Provide the [x, y] coordinate of the cell's center where the given text is located.  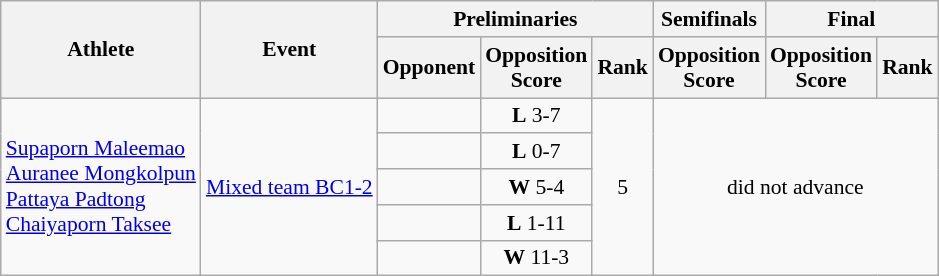
Preliminaries [516, 19]
Athlete [101, 50]
Semifinals [709, 19]
Mixed team BC1-2 [290, 187]
Final [852, 19]
W 11-3 [536, 258]
L 0-7 [536, 152]
L 3-7 [536, 116]
5 [622, 187]
Event [290, 50]
Supaporn Maleemao Auranee Mongkolpun Pattaya Padtong Chaiyaporn Taksee [101, 187]
did not advance [796, 187]
Opponent [430, 68]
L 1-11 [536, 223]
W 5-4 [536, 187]
